Search for the cell housing the specified text and yield its [X, Y] center coordinate. 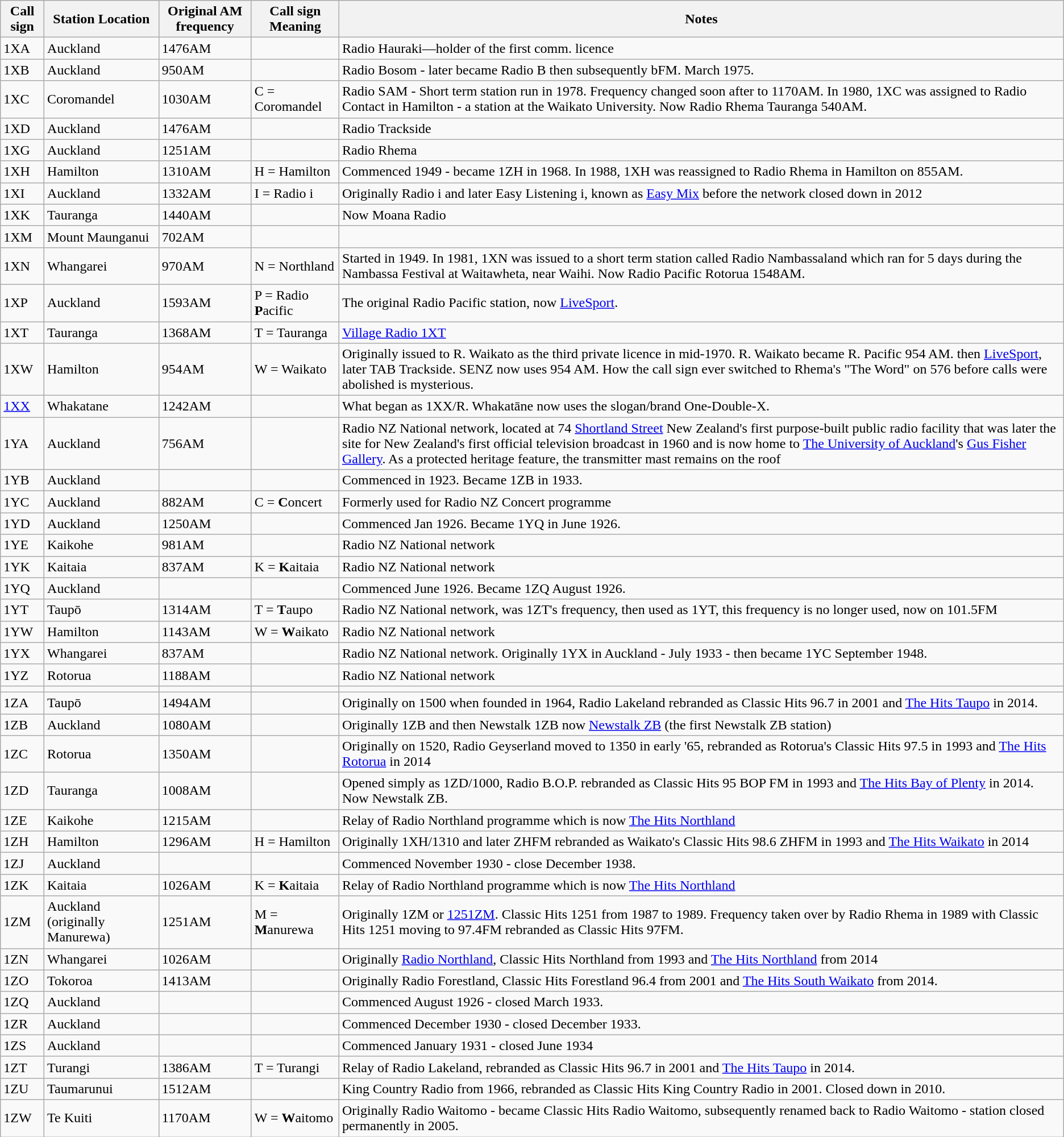
1030AM [205, 99]
1ZN [23, 959]
Originally Radio Waitomo - became Classic Hits Radio Waitomo, subsequently renamed back to Radio Waitomo - station closed permanently in 2005. [701, 1118]
1YB [23, 480]
1YZ [23, 675]
Auckland (originally Manurewa) [102, 922]
The original Radio Pacific station, now LiveSport. [701, 302]
Original AM frequency [205, 19]
Call sign Meaning [295, 19]
Originally Radio i and later Easy Listening i, known as Easy Mix before the network closed down in 2012 [701, 193]
Radio Hauraki—holder of the first comm. licence [701, 48]
Commenced Jan 1926. Became 1YQ in June 1926. [701, 524]
1188AM [205, 675]
1XP [23, 302]
1593AM [205, 302]
1413AM [205, 981]
Commenced December 1930 - closed December 1933. [701, 1024]
882AM [205, 502]
Commenced June 1926. Became 1ZQ August 1926. [701, 588]
1ZW [23, 1118]
1XA [23, 48]
1XX [23, 406]
1ZA [23, 703]
1YD [23, 524]
1YK [23, 567]
1310AM [205, 172]
Tokoroa [102, 981]
950AM [205, 70]
Mount Maunganui [102, 236]
Relay of Radio Lakeland, rebranded as Classic Hits 96.7 in 2001 and The Hits Taupo in 2014. [701, 1067]
T = Turangi [295, 1067]
M = Manurewa [295, 922]
N = Northland [295, 266]
1ZB [23, 725]
1XN [23, 266]
1YX [23, 653]
970AM [205, 266]
1250AM [205, 524]
1XB [23, 70]
P = Radio Pacific [295, 302]
Opened simply as 1ZD/1000, Radio B.O.P. rebranded as Classic Hits 95 BOP FM in 1993 and The Hits Bay of Plenty in 2014. Now Newstalk ZB. [701, 791]
1080AM [205, 725]
Taumarunui [102, 1089]
Station Location [102, 19]
1332AM [205, 193]
1512AM [205, 1089]
Coromandel [102, 99]
Originally 1XH/1310 and later ZHFM rebranded as Waikato's Classic Hits 98.6 ZHFM in 1993 and The Hits Waikato in 2014 [701, 842]
Commenced 1949 - became 1ZH in 1968. In 1988, 1XH was reassigned to Radio Rhema in Hamilton on 855AM. [701, 172]
T = Taupo [295, 610]
1296AM [205, 842]
Whakatane [102, 406]
1XD [23, 128]
1YC [23, 502]
What began as 1XX/R. Whakatāne now uses the slogan/brand One-Double-X. [701, 406]
Notes [701, 19]
Commenced November 1930 - close December 1938. [701, 864]
Radio NZ National network, was 1ZT's frequency, then used as 1YT, this frequency is no longer used, now on 101.5FM [701, 610]
Originally on 1520, Radio Geyserland moved to 1350 in early '65, rebranded as Rotorua's Classic Hits 97.5 in 1993 and The Hits Rotorua in 2014 [701, 754]
954AM [205, 370]
1ZC [23, 754]
1XI [23, 193]
1ZD [23, 791]
Turangi [102, 1067]
1ZH [23, 842]
1008AM [205, 791]
Formerly used for Radio NZ Concert programme [701, 502]
W = Waitomo [295, 1118]
756AM [205, 443]
1242AM [205, 406]
1XM [23, 236]
Commenced in 1923. Became 1ZB in 1933. [701, 480]
1YA [23, 443]
1494AM [205, 703]
1ZS [23, 1045]
702AM [205, 236]
Originally on 1500 when founded in 1964, Radio Lakeland rebranded as Classic Hits 96.7 in 2001 and The Hits Taupo in 2014. [701, 703]
Commenced August 1926 - closed March 1933. [701, 1002]
1215AM [205, 820]
1314AM [205, 610]
Call sign [23, 19]
King Country Radio from 1966, rebranded as Classic Hits King Country Radio in 2001. Closed down in 2010. [701, 1089]
1ZE [23, 820]
Te Kuiti [102, 1118]
1ZO [23, 981]
1XK [23, 215]
Originally 1ZB and then Newstalk 1ZB now Newstalk ZB (the first Newstalk ZB station) [701, 725]
C = Concert [295, 502]
1XH [23, 172]
1ZU [23, 1089]
Radio Bosom - later became Radio B then subsequently bFM. March 1975. [701, 70]
C = Coromandel [295, 99]
1YW [23, 632]
1143AM [205, 632]
1XG [23, 150]
1ZJ [23, 864]
Radio Trackside [701, 128]
1ZT [23, 1067]
1368AM [205, 333]
Commenced January 1931 - closed June 1934 [701, 1045]
1ZR [23, 1024]
1YE [23, 545]
Radio Rhema [701, 150]
1350AM [205, 754]
Originally Radio Northland, Classic Hits Northland from 1993 and The Hits Northland from 2014 [701, 959]
Now Moana Radio [701, 215]
1386AM [205, 1067]
1YQ [23, 588]
981AM [205, 545]
1YT [23, 610]
Radio NZ National network. Originally 1YX in Auckland - July 1933 - then became 1YC September 1948. [701, 653]
1170AM [205, 1118]
1XW [23, 370]
1ZM [23, 922]
T = Tauranga [295, 333]
1ZK [23, 885]
1440AM [205, 215]
1XT [23, 333]
1ZQ [23, 1002]
1XC [23, 99]
I = Radio i [295, 193]
Village Radio 1XT [701, 333]
Originally Radio Forestland, Classic Hits Forestland 96.4 from 2001 and The Hits South Waikato from 2014. [701, 981]
